Provide the (X, Y) coordinate of the cell's center where the given text is located.  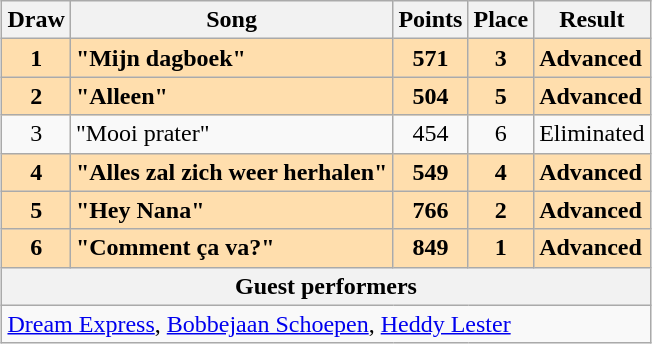
"Hey Nana" (232, 210)
549 (430, 172)
Points (430, 20)
Draw (36, 20)
Place (501, 20)
"Mooi prater" (232, 134)
"Mijn dagboek" (232, 58)
"Alleen" (232, 96)
Eliminated (592, 134)
454 (430, 134)
Song (232, 20)
849 (430, 248)
571 (430, 58)
504 (430, 96)
"Comment ça va?" (232, 248)
766 (430, 210)
"Alles zal zich weer herhalen" (232, 172)
Dream Express, Bobbejaan Schoepen, Heddy Lester (326, 324)
Guest performers (326, 286)
Result (592, 20)
